Determine the (X, Y) coordinate at the center of the cell enclosing the given text.  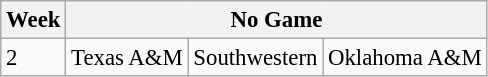
Oklahoma A&M (405, 58)
Southwestern (256, 58)
Week (34, 20)
Texas A&M (127, 58)
No Game (276, 20)
2 (34, 58)
